Output the (x, y) coordinate of the center of the cell containing the given text.  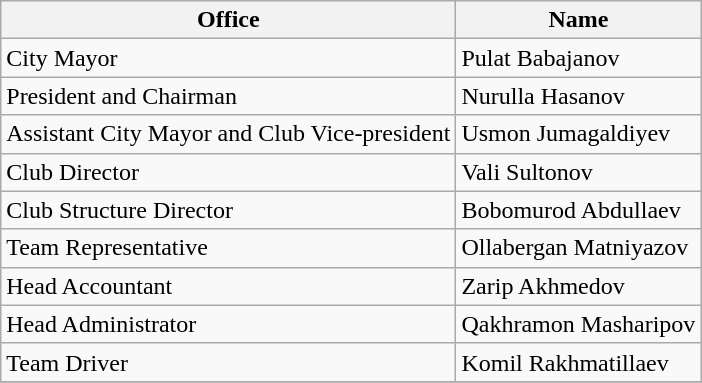
Nurulla Hasanov (578, 96)
Assistant City Mayor and Club Vice-president (228, 134)
Qakhramon Masharipov (578, 324)
Head Administrator (228, 324)
Name (578, 20)
Usmon Jumagaldiyev (578, 134)
Zarip Akhmedov (578, 286)
Club Director (228, 172)
Office (228, 20)
Vali Sultonov (578, 172)
Bobomurod Abdullaev (578, 210)
President and Chairman (228, 96)
Ollabergan Matniyazov (578, 248)
Team Driver (228, 362)
Head Accountant (228, 286)
City Mayor (228, 58)
Team Representative (228, 248)
Komil Rakhmatillaev (578, 362)
Pulat Babajanov (578, 58)
Club Structure Director (228, 210)
